Pinpoint the cell where the given text exists, returning its [x, y] midpoint coordinate. 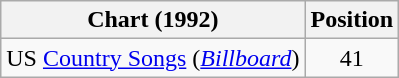
Position [352, 20]
US Country Songs (Billboard) [153, 58]
41 [352, 58]
Chart (1992) [153, 20]
